Return (x, y) of the center of cell containing provided text 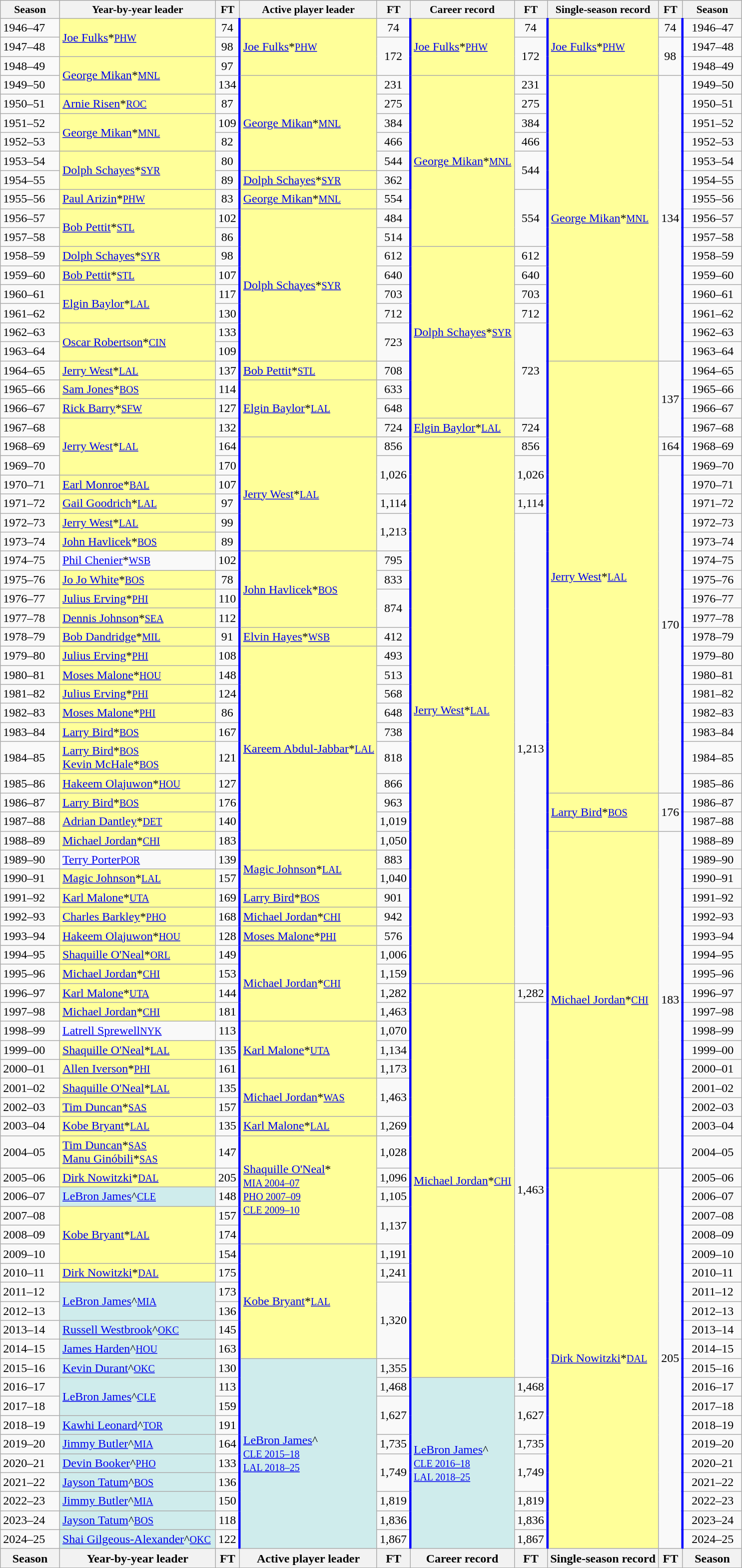
Devin Booker^PHO (137, 1463)
Oscar Robertson*CIN (137, 341)
80 (228, 161)
Kawhi Leonard^TOR (137, 1425)
150 (228, 1501)
154 (228, 1253)
1,191 (394, 1253)
1,241 (394, 1272)
Arnie Risen*ROC (137, 104)
Larry Bird*BOSKevin McHale*BOS (137, 758)
144 (228, 992)
122 (228, 1539)
114 (228, 389)
140 (228, 821)
121 (228, 758)
Allen Iverson*PHI (137, 1069)
493 (394, 655)
112 (228, 617)
1,134 (394, 1050)
110 (228, 598)
Shaquille O'Neal*ORL (137, 954)
1,355 (394, 1368)
Kevin Durant^OKC (137, 1368)
169 (228, 897)
633 (394, 389)
167 (228, 732)
Dennis Johnson*SEA (137, 617)
Sam Jones*BOS (137, 389)
874 (394, 608)
168 (228, 916)
795 (394, 560)
173 (228, 1291)
1,269 (394, 1126)
Gail Goodrich*LAL (137, 503)
128 (228, 935)
1,028 (394, 1152)
1,159 (394, 973)
Phil Chenier*WSB (137, 560)
513 (394, 674)
738 (394, 732)
Karl Malone*LAL (309, 1126)
963 (394, 802)
191 (228, 1425)
LeBron James^CLE 2015–18LAL 2018–25 (309, 1454)
Shaquille O'Neal*MIA 2004–07PHO 2007–09CLE 2009–10 (309, 1190)
Michael Jordan*WAS (309, 1097)
818 (394, 758)
901 (394, 897)
568 (394, 694)
576 (394, 935)
1,173 (394, 1069)
1,040 (394, 878)
1,096 (394, 1177)
1,070 (394, 1031)
1,137 (394, 1225)
Kareem Abdul-Jabbar*LAL (309, 748)
484 (394, 218)
514 (394, 237)
175 (228, 1272)
181 (228, 1012)
Russell Westbrook^OKC (137, 1330)
153 (228, 973)
78 (228, 579)
833 (394, 579)
159 (228, 1406)
Latrell SprewellNYK (137, 1031)
139 (228, 859)
124 (228, 694)
Rick Barry*SFW (137, 408)
1,019 (394, 821)
149 (228, 954)
99 (228, 522)
118 (228, 1520)
LeBron James^CLE 2016–18LAL 2018–25 (462, 1463)
83 (228, 199)
174 (228, 1234)
132 (228, 427)
163 (228, 1349)
LeBron James^MIA (137, 1301)
Charles Barkley*PHO (137, 916)
Tim Duncan*SAS Manu Ginóbili*SAS (137, 1152)
Terry PorterPOR (137, 859)
1,006 (394, 954)
Shai Gilgeous-Alexander^OKC (137, 1539)
942 (394, 916)
1,050 (394, 840)
708 (394, 370)
362 (394, 180)
1,105 (394, 1196)
161 (228, 1069)
87 (228, 104)
Moses Malone*HOU (137, 674)
147 (228, 1152)
1,320 (394, 1320)
Jo Jo White*BOS (137, 579)
866 (394, 783)
145 (228, 1330)
82 (228, 142)
Tim Duncan*SAS (137, 1107)
Elvin Hayes*WSB (309, 636)
James Harden^HOU (137, 1349)
Earl Monroe*BAL (137, 484)
Bob Dandridge*MIL (137, 636)
412 (394, 636)
108 (228, 655)
Adrian Dantley*DET (137, 821)
91 (228, 636)
Paul Arizin*PHW (137, 199)
883 (394, 859)
117 (228, 294)
